Capture the cell that displays the provided text and extract its (x, y) central coordinate. 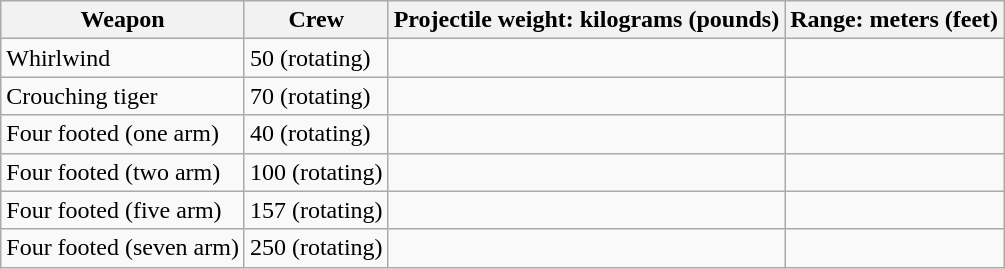
Four footed (five arm) (123, 210)
Range: meters (feet) (894, 20)
50 (rotating) (316, 58)
70 (rotating) (316, 96)
157 (rotating) (316, 210)
Whirlwind (123, 58)
Four footed (seven arm) (123, 248)
Crew (316, 20)
100 (rotating) (316, 172)
Weapon (123, 20)
Four footed (one arm) (123, 134)
40 (rotating) (316, 134)
Crouching tiger (123, 96)
Projectile weight: kilograms (pounds) (586, 20)
250 (rotating) (316, 248)
Four footed (two arm) (123, 172)
